Search for the cell housing the specified text and yield its (x, y) center coordinate. 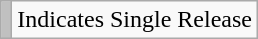
Indicates Single Release (135, 20)
